For the text-containing cell, return its midpoint in [X, Y] coordinate format. 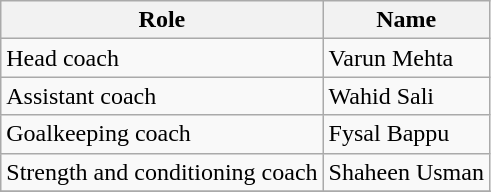
Name [406, 20]
Varun Mehta [406, 58]
Assistant coach [162, 96]
Role [162, 20]
Fysal Bappu [406, 134]
Goalkeeping coach [162, 134]
Shaheen Usman [406, 172]
Head coach [162, 58]
Strength and conditioning coach [162, 172]
Wahid Sali [406, 96]
